Search for the cell housing the specified text and yield its [X, Y] center coordinate. 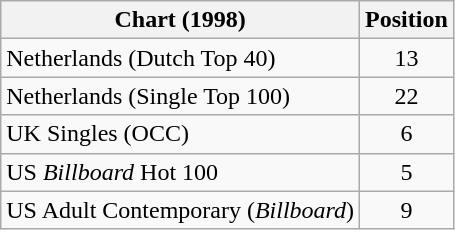
6 [407, 134]
5 [407, 172]
Netherlands (Single Top 100) [180, 96]
22 [407, 96]
Position [407, 20]
UK Singles (OCC) [180, 134]
Chart (1998) [180, 20]
US Billboard Hot 100 [180, 172]
13 [407, 58]
Netherlands (Dutch Top 40) [180, 58]
US Adult Contemporary (Billboard) [180, 210]
9 [407, 210]
